From the cell containing the given text, extract its center point as (X, Y) coordinate. 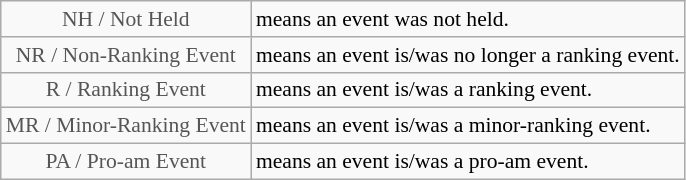
NH / Not Held (126, 19)
R / Ranking Event (126, 90)
means an event was not held. (468, 19)
means an event is/was no longer a ranking event. (468, 55)
PA / Pro-am Event (126, 162)
means an event is/was a pro-am event. (468, 162)
MR / Minor-Ranking Event (126, 126)
NR / Non-Ranking Event (126, 55)
means an event is/was a minor-ranking event. (468, 126)
means an event is/was a ranking event. (468, 90)
